Identify which cell holds the provided text, then report its [X, Y] central coordinate. 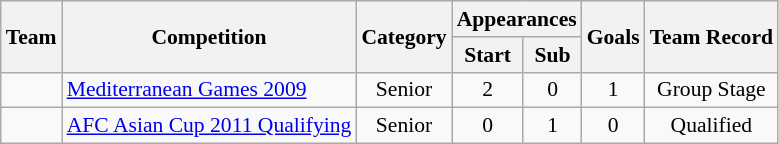
Start [488, 55]
2 [488, 90]
Competition [210, 36]
Mediterranean Games 2009 [210, 90]
Goals [614, 36]
Team [32, 36]
Category [404, 36]
AFC Asian Cup 2011 Qualifying [210, 126]
Appearances [517, 19]
Sub [552, 55]
Group Stage [712, 90]
Team Record [712, 36]
Qualified [712, 126]
